Detect which cell encompasses the target text, then output its [X, Y] center coordinate. 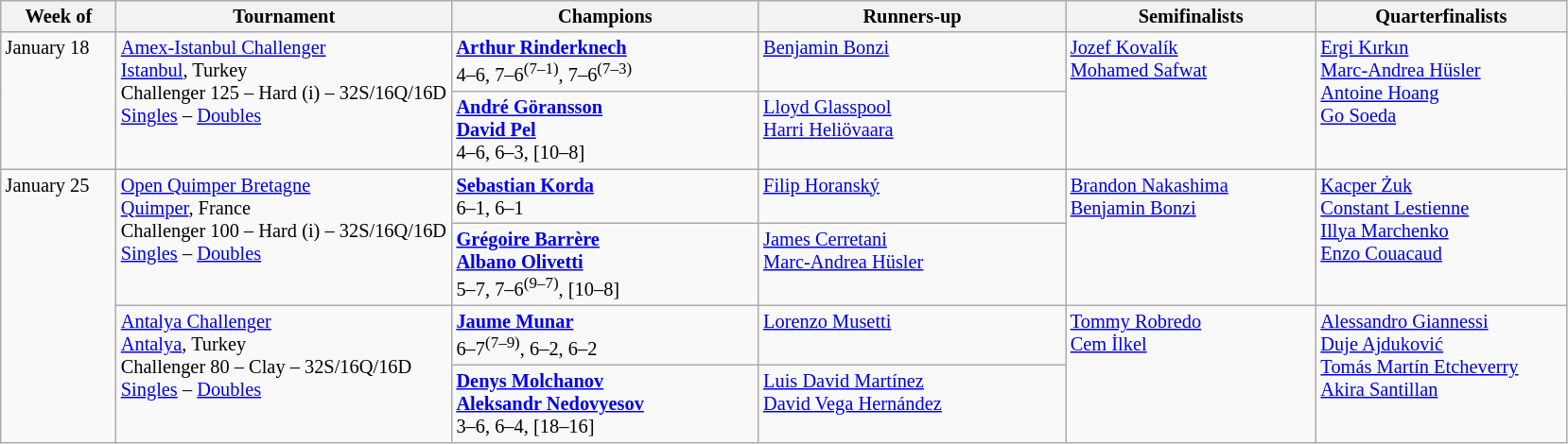
Quarterfinalists [1441, 16]
Lorenzo Musetti [912, 334]
Jaume Munar6–7(7–9), 6–2, 6–2 [605, 334]
Open Quimper BretagneQuimper, France Challenger 100 – Hard (i) – 32S/16Q/16DSingles – Doubles [284, 238]
André Göransson David Pel4–6, 6–3, [10–8] [605, 130]
January 18 [59, 100]
Jozef Kovalík Mohamed Safwat [1192, 100]
Kacper Żuk Constant Lestienne Illya Marchenko Enzo Couacaud [1441, 238]
Brandon Nakashima Benjamin Bonzi [1192, 238]
James Cerretani Marc-Andrea Hüsler [912, 265]
Week of [59, 16]
Champions [605, 16]
January 25 [59, 306]
Ergi Kırkın Marc-Andrea Hüsler Antoine Hoang Go Soeda [1441, 100]
Lloyd Glasspool Harri Heliövaara [912, 130]
Grégoire Barrère Albano Olivetti5–7, 7–6(9–7), [10–8] [605, 265]
Sebastian Korda6–1, 6–1 [605, 196]
Tournament [284, 16]
Semifinalists [1192, 16]
Luis David Martínez David Vega Hernández [912, 403]
Arthur Rinderknech4–6, 7–6(7–1), 7–6(7–3) [605, 62]
Runners-up [912, 16]
Antalya ChallengerAntalya, Turkey Challenger 80 – Clay – 32S/16Q/16DSingles – Doubles [284, 374]
Tommy Robredo Cem İlkel [1192, 374]
Benjamin Bonzi [912, 62]
Filip Horanský [912, 196]
Amex-Istanbul ChallengerIstanbul, Turkey Challenger 125 – Hard (i) – 32S/16Q/16DSingles – Doubles [284, 100]
Alessandro Giannessi Duje Ajduković Tomás Martín Etcheverry Akira Santillan [1441, 374]
Denys Molchanov Aleksandr Nedovyesov3–6, 6–4, [18–16] [605, 403]
